Identify which cell holds the provided text, then report its [x, y] central coordinate. 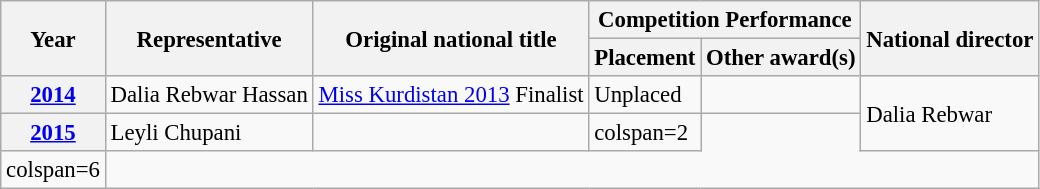
Competition Performance [725, 20]
Placement [645, 58]
Unplaced [645, 95]
National director [950, 38]
Dalia Rebwar [950, 114]
Other award(s) [781, 58]
2015 [53, 133]
Year [53, 38]
Original national title [451, 38]
2014 [53, 95]
Representative [209, 38]
colspan=2 [645, 133]
Leyli Chupani [209, 133]
Dalia Rebwar Hassan [209, 95]
colspan=6 [53, 170]
Miss Kurdistan 2013 Finalist [451, 95]
